From the cell containing the given text, extract its center point as [x, y] coordinate. 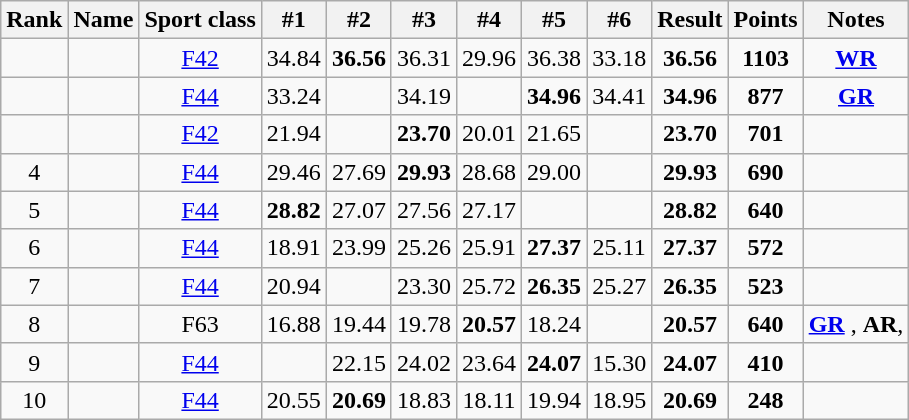
572 [766, 248]
523 [766, 286]
34.19 [424, 96]
248 [766, 400]
27.69 [358, 172]
4 [34, 172]
29.46 [294, 172]
8 [34, 324]
18.83 [424, 400]
36.38 [554, 58]
22.15 [358, 362]
20.94 [294, 286]
20.55 [294, 400]
#3 [424, 20]
19.44 [358, 324]
F63 [200, 324]
7 [34, 286]
25.27 [620, 286]
#6 [620, 20]
Points [766, 20]
25.11 [620, 248]
690 [766, 172]
20.01 [488, 134]
23.99 [358, 248]
15.30 [620, 362]
10 [34, 400]
WR [856, 58]
19.94 [554, 400]
#1 [294, 20]
29.96 [488, 58]
5 [34, 210]
36.31 [424, 58]
25.72 [488, 286]
18.95 [620, 400]
21.65 [554, 134]
9 [34, 362]
#2 [358, 20]
34.84 [294, 58]
6 [34, 248]
GR [856, 96]
23.64 [488, 362]
16.88 [294, 324]
1103 [766, 58]
23.30 [424, 286]
410 [766, 362]
18.11 [488, 400]
GR , AR, [856, 324]
Notes [856, 20]
27.17 [488, 210]
25.26 [424, 248]
21.94 [294, 134]
Rank [34, 20]
28.68 [488, 172]
29.00 [554, 172]
877 [766, 96]
33.24 [294, 96]
18.24 [554, 324]
19.78 [424, 324]
27.07 [358, 210]
#5 [554, 20]
25.91 [488, 248]
33.18 [620, 58]
Sport class [200, 20]
27.56 [424, 210]
24.02 [424, 362]
#4 [488, 20]
Name [104, 20]
701 [766, 134]
Result [690, 20]
18.91 [294, 248]
34.41 [620, 96]
